Return [x, y] of the center of cell containing provided text 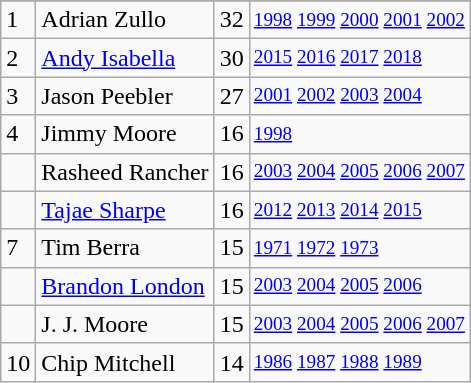
32 [232, 20]
Adrian Zullo [125, 20]
7 [18, 248]
2003 2004 2005 2006 [359, 286]
Jason Peebler [125, 96]
30 [232, 58]
Andy Isabella [125, 58]
1971 1972 1973 [359, 248]
1998 [359, 134]
Tim Berra [125, 248]
1 [18, 20]
Chip Mitchell [125, 362]
Brandon London [125, 286]
1986 1987 1988 1989 [359, 362]
1998 1999 2000 2001 2002 [359, 20]
2001 2002 2003 2004 [359, 96]
Rasheed Rancher [125, 172]
J. J. Moore [125, 324]
Tajae Sharpe [125, 210]
2 [18, 58]
2012 2013 2014 2015 [359, 210]
4 [18, 134]
3 [18, 96]
14 [232, 362]
2015 2016 2017 2018 [359, 58]
Jimmy Moore [125, 134]
27 [232, 96]
10 [18, 362]
